Provide the (x, y) coordinate of the cell's center where the given text is located.  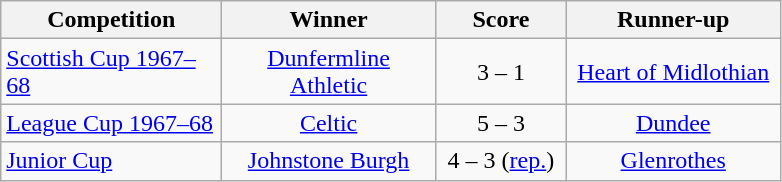
Dundee (673, 123)
Glenrothes (673, 161)
4 – 3 (rep.) (500, 161)
Competition (112, 20)
Runner-up (673, 20)
Junior Cup (112, 161)
Scottish Cup 1967–68 (112, 72)
Score (500, 20)
Winner (329, 20)
5 – 3 (500, 123)
3 – 1 (500, 72)
Heart of Midlothian (673, 72)
Celtic (329, 123)
Johnstone Burgh (329, 161)
League Cup 1967–68 (112, 123)
Dunfermline Athletic (329, 72)
